Capture the cell that displays the provided text and extract its (X, Y) central coordinate. 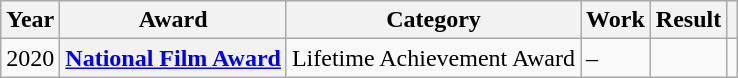
Lifetime Achievement Award (433, 58)
2020 (30, 58)
Work (616, 20)
Category (433, 20)
Result (688, 20)
Year (30, 20)
National Film Award (174, 58)
– (616, 58)
Award (174, 20)
